Detect which cell encompasses the target text, then output its [X, Y] center coordinate. 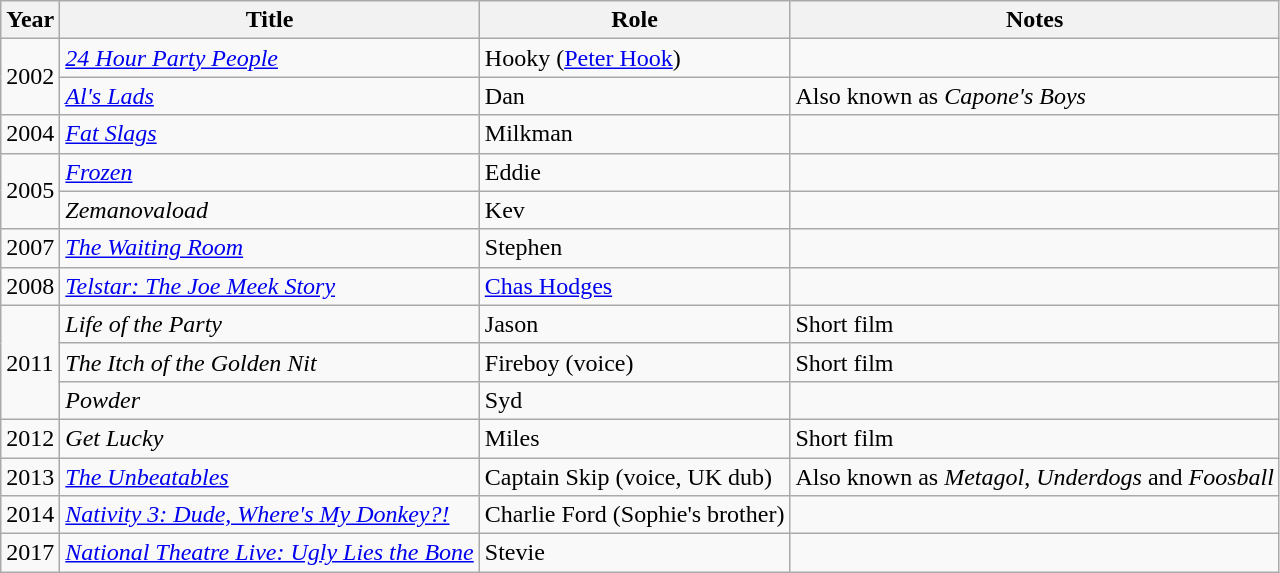
2012 [30, 438]
2014 [30, 515]
The Waiting Room [270, 248]
2013 [30, 477]
Nativity 3: Dude, Where's My Donkey?! [270, 515]
Kev [634, 210]
National Theatre Live: Ugly Lies the Bone [270, 553]
Captain Skip (voice, UK dub) [634, 477]
Title [270, 20]
Life of the Party [270, 324]
Fat Slags [270, 134]
Dan [634, 96]
Also known as Capone's Boys [1034, 96]
2017 [30, 553]
Miles [634, 438]
Fireboy (voice) [634, 362]
Jason [634, 324]
Role [634, 20]
Stephen [634, 248]
Year [30, 20]
Get Lucky [270, 438]
Charlie Ford (Sophie's brother) [634, 515]
2008 [30, 286]
2004 [30, 134]
The Itch of the Golden Nit [270, 362]
Syd [634, 400]
2011 [30, 362]
Telstar: The Joe Meek Story [270, 286]
Also known as Metagol, Underdogs and Foosball [1034, 477]
Frozen [270, 172]
2005 [30, 191]
24 Hour Party People [270, 58]
Stevie [634, 553]
The Unbeatables [270, 477]
Milkman [634, 134]
2002 [30, 77]
Hooky (Peter Hook) [634, 58]
Al's Lads [270, 96]
Zemanovaload [270, 210]
Chas Hodges [634, 286]
2007 [30, 248]
Powder [270, 400]
Eddie [634, 172]
Notes [1034, 20]
